From the cell containing the given text, extract its center point as (X, Y) coordinate. 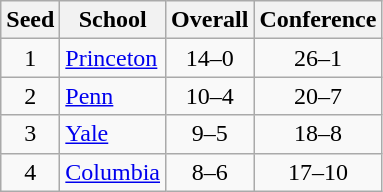
10–4 (210, 96)
Conference (318, 20)
14–0 (210, 58)
9–5 (210, 134)
20–7 (318, 96)
Columbia (113, 172)
26–1 (318, 58)
Penn (113, 96)
Princeton (113, 58)
3 (30, 134)
Seed (30, 20)
4 (30, 172)
18–8 (318, 134)
School (113, 20)
Overall (210, 20)
2 (30, 96)
17–10 (318, 172)
1 (30, 58)
Yale (113, 134)
8–6 (210, 172)
